Output the [X, Y] coordinate of the center of the cell containing the given text.  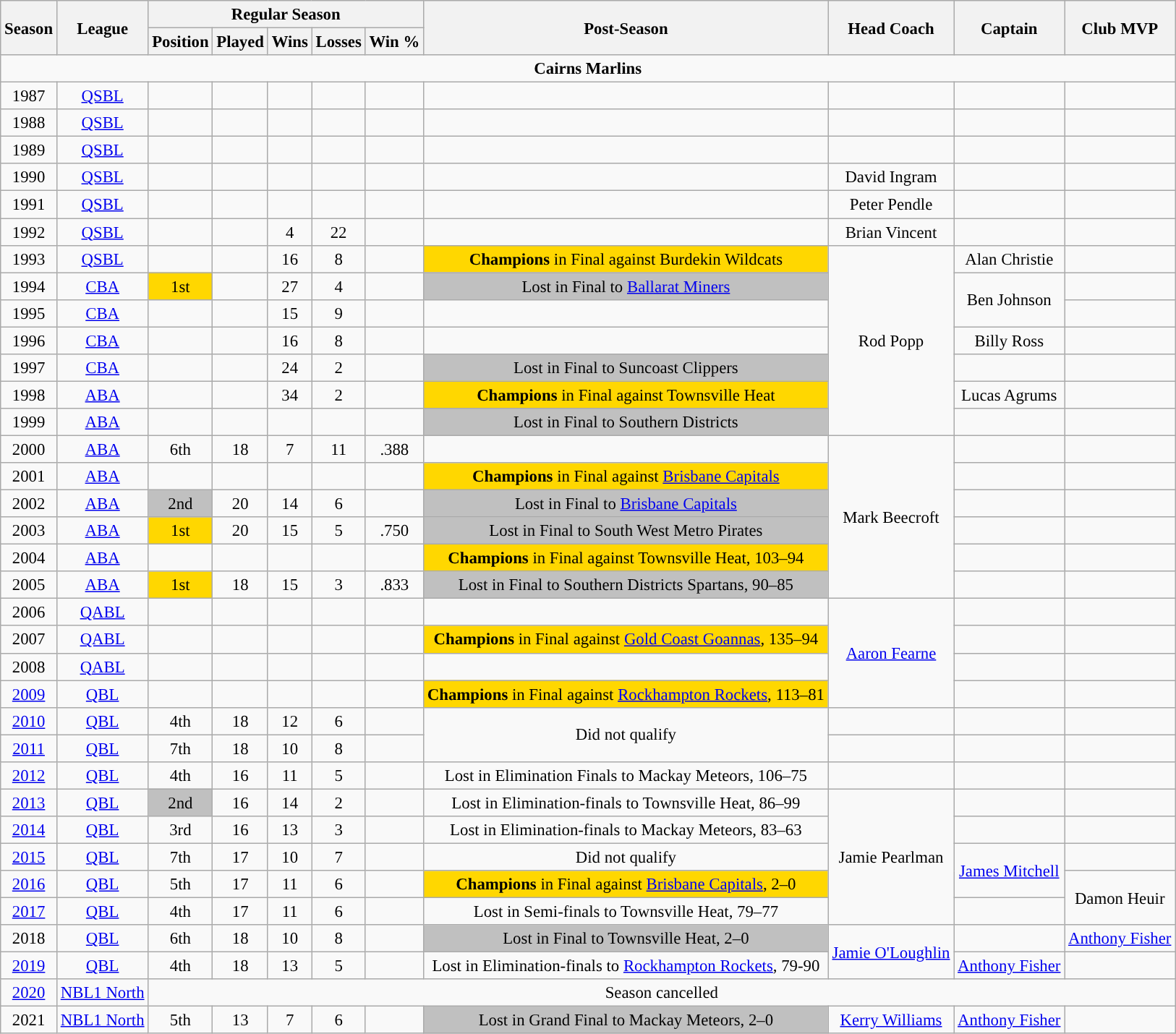
Wins [289, 42]
2019 [29, 966]
2006 [29, 612]
1990 [29, 177]
2004 [29, 558]
3rd [181, 830]
24 [289, 368]
Lost in Final to Suncoast Clippers [626, 368]
1987 [29, 96]
David Ingram [891, 177]
12 [289, 721]
2001 [29, 477]
2010 [29, 721]
Lost in Elimination Finals to Mackay Meteors, 106–75 [626, 776]
2011 [29, 748]
Losses [338, 42]
22 [338, 232]
Ben Johnson [1010, 299]
Lost in Final to Southern Districts [626, 422]
Regular Season [286, 14]
.750 [394, 531]
Captain [1010, 27]
1989 [29, 150]
2014 [29, 830]
2017 [29, 912]
Lost in Final to Ballarat Miners [626, 286]
Lost in Elimination-finals to Rockhampton Rockets, 79-90 [626, 966]
.388 [394, 449]
Rod Popp [891, 340]
2018 [29, 939]
.833 [394, 585]
Lost in Grand Final to Mackay Meteors, 2–0 [626, 1020]
2005 [29, 585]
1988 [29, 123]
James Mitchell [1010, 871]
Champions in Final against Burdekin Wildcats [626, 259]
Peter Pendle [891, 205]
League [102, 27]
Position [181, 42]
Season [29, 27]
Club MVP [1120, 27]
1993 [29, 259]
Damon Heuir [1120, 898]
Champions in Final against Townsville Heat, 103–94 [626, 558]
Champions in Final against Brisbane Capitals, 2–0 [626, 884]
Win % [394, 42]
9 [338, 313]
2012 [29, 776]
Lost in Semi-finals to Townsville Heat, 79–77 [626, 912]
Lost in Final to South West Metro Pirates [626, 531]
2008 [29, 667]
Head Coach [891, 27]
Lost in Final to Southern Districts Spartans, 90–85 [626, 585]
1996 [29, 341]
Mark Beecroft [891, 517]
Champions in Final against Rockhampton Rockets, 113–81 [626, 694]
1994 [29, 286]
Lost in Elimination-finals to Townsville Heat, 86–99 [626, 803]
Aaron Fearne [891, 653]
Kerry Williams [891, 1020]
1991 [29, 205]
Billy Ross [1010, 341]
Champions in Final against Brisbane Capitals [626, 477]
Lost in Elimination-finals to Mackay Meteors, 83–63 [626, 830]
2020 [29, 993]
1999 [29, 422]
Season cancelled [662, 993]
27 [289, 286]
Jamie O'Loughlin [891, 952]
2009 [29, 694]
Champions in Final against Gold Coast Goannas, 135–94 [626, 640]
2016 [29, 884]
Lost in Final to Brisbane Capitals [626, 504]
Lost in Final to Townsville Heat, 2–0 [626, 939]
2013 [29, 803]
Played [240, 42]
Cairns Marlins [588, 69]
2000 [29, 449]
Alan Christie [1010, 259]
1998 [29, 395]
2021 [29, 1020]
2015 [29, 857]
Lucas Agrums [1010, 395]
1997 [29, 368]
34 [289, 395]
2003 [29, 531]
1995 [29, 313]
1992 [29, 232]
Brian Vincent [891, 232]
Post-Season [626, 27]
Champions in Final against Townsville Heat [626, 395]
Jamie Pearlman [891, 857]
2007 [29, 640]
2002 [29, 504]
